Locate the cell with the specified text and output its [X, Y] center coordinate. 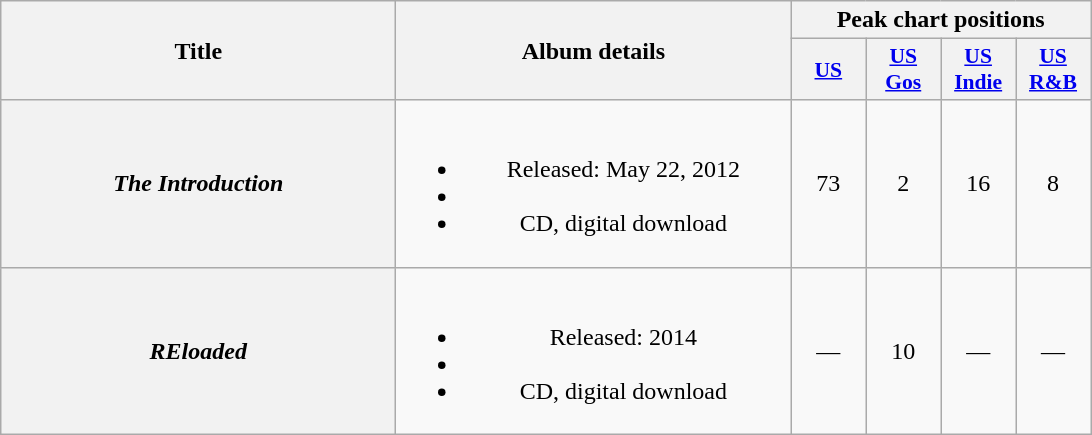
USR&B [1054, 70]
USIndie [978, 70]
73 [828, 184]
2 [904, 184]
Released: May 22, 2012CD, digital download [594, 184]
US [828, 70]
16 [978, 184]
Peak chart positions [941, 20]
The Introduction [198, 184]
REloaded [198, 350]
10 [904, 350]
USGos [904, 70]
8 [1054, 184]
Album details [594, 50]
Title [198, 50]
Released: 2014CD, digital download [594, 350]
